Identify which cell holds the provided text, then report its [X, Y] central coordinate. 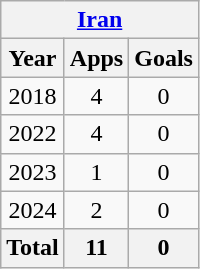
2018 [33, 96]
2023 [33, 172]
Goals [164, 58]
2024 [33, 210]
Year [33, 58]
2 [96, 210]
Iran [100, 20]
11 [96, 248]
Apps [96, 58]
1 [96, 172]
Total [33, 248]
2022 [33, 134]
